For the text-containing cell, return its midpoint in [x, y] coordinate format. 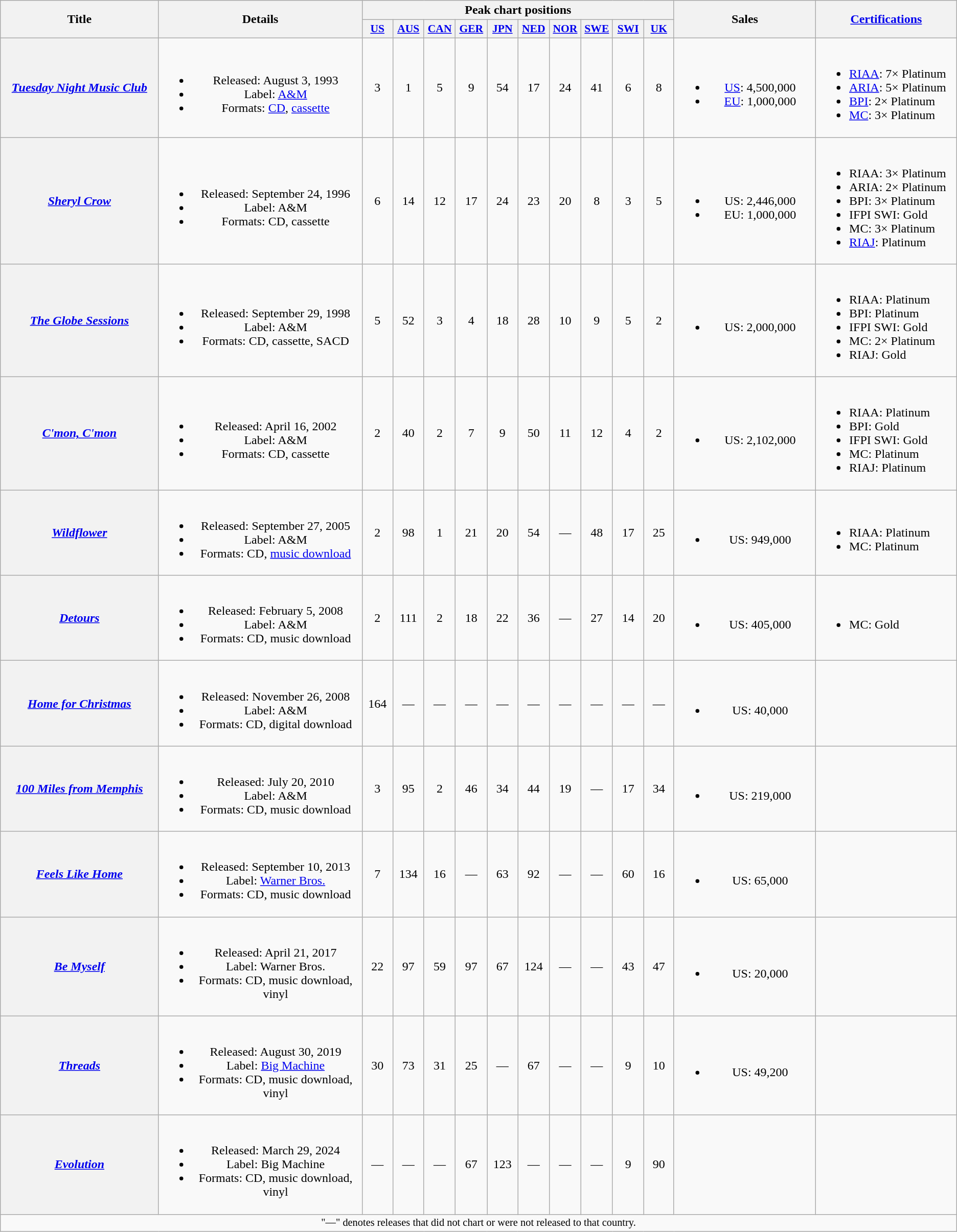
Threads [80, 1065]
124 [534, 966]
30 [377, 1065]
Evolution [80, 1165]
CAN [440, 29]
98 [408, 532]
SWI [628, 29]
NED [534, 29]
Home for Christmas [80, 703]
RIAA: PlatinumBPI: PlatinumIFPI SWI: GoldMC: 2× PlatinumRIAJ: Gold [886, 321]
RIAA: PlatinumMC: Platinum [886, 532]
Released: February 5, 2008Label: A&MFormats: CD, music download [260, 618]
RIAA: 7× PlatinumARIA: 5× PlatinumBPI: 2× PlatinumMC: 3× Platinum [886, 87]
GER [471, 29]
40 [408, 433]
46 [471, 789]
63 [503, 874]
US: 4,500,000EU: 1,000,000 [744, 87]
60 [628, 874]
Released: August 30, 2019Label: Big MachineFormats: CD, music download, vinyl [260, 1065]
27 [597, 618]
US: 65,000 [744, 874]
36 [534, 618]
US: 2,446,000EU: 1,000,000 [744, 200]
Tuesday Night Music Club [80, 87]
50 [534, 433]
Released: September 29, 1998Label: A&MFormats: CD, cassette, SACD [260, 321]
Peak chart positions [518, 10]
US [377, 29]
Wildflower [80, 532]
US: 49,200 [744, 1065]
Sheryl Crow [80, 200]
47 [658, 966]
Detours [80, 618]
Released: April 16, 2002Label: A&MFormats: CD, cassette [260, 433]
Released: September 27, 2005Label: A&MFormats: CD, music download [260, 532]
US: 949,000 [744, 532]
UK [658, 29]
Sales [744, 19]
US: 2,000,000 [744, 321]
US: 40,000 [744, 703]
MC: Gold [886, 618]
164 [377, 703]
73 [408, 1065]
41 [597, 87]
92 [534, 874]
US: 219,000 [744, 789]
Title [80, 19]
111 [408, 618]
The Globe Sessions [80, 321]
NOR [565, 29]
48 [597, 532]
21 [471, 532]
Be Myself [80, 966]
23 [534, 200]
31 [440, 1065]
SWE [597, 29]
"—" denotes releases that did not chart or were not released to that country. [478, 1223]
19 [565, 789]
US: 20,000 [744, 966]
Feels Like Home [80, 874]
90 [658, 1165]
134 [408, 874]
RIAA: PlatinumBPI: GoldIFPI SWI: GoldMC: PlatinumRIAJ: Platinum [886, 433]
Details [260, 19]
44 [534, 789]
123 [503, 1165]
US: 2,102,000 [744, 433]
RIAA: 3× PlatinumARIA: 2× PlatinumBPI: 3× PlatinumIFPI SWI: GoldMC: 3× PlatinumRIAJ: Platinum [886, 200]
Released: August 3, 1993Label: A&MFormats: CD, cassette [260, 87]
Certifications [886, 19]
100 Miles from Memphis [80, 789]
C'mon, C'mon [80, 433]
Released: November 26, 2008Label: A&MFormats: CD, digital download [260, 703]
US: 405,000 [744, 618]
52 [408, 321]
28 [534, 321]
JPN [503, 29]
11 [565, 433]
Released: March 29, 2024Label: Big MachineFormats: CD, music download, vinyl [260, 1165]
AUS [408, 29]
59 [440, 966]
Released: September 10, 2013Label: Warner Bros.Formats: CD, music download [260, 874]
Released: September 24, 1996Label: A&MFormats: CD, cassette [260, 200]
43 [628, 966]
95 [408, 789]
Released: April 21, 2017Label: Warner Bros.Formats: CD, music download, vinyl [260, 966]
Released: July 20, 2010Label: A&MFormats: CD, music download [260, 789]
